Return the (X, Y) coordinate for the center point of the cell that contains the specified text.  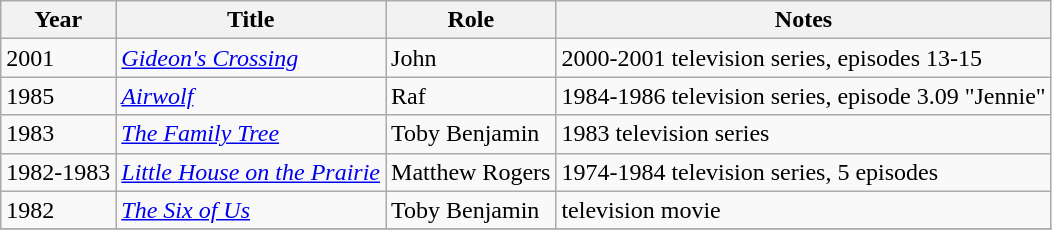
1982-1983 (58, 172)
Role (471, 20)
Little House on the Prairie (251, 172)
The Family Tree (251, 134)
John (471, 58)
Notes (804, 20)
2001 (58, 58)
1983 television series (804, 134)
1985 (58, 96)
Matthew Rogers (471, 172)
Gideon's Crossing (251, 58)
1984-1986 television series, episode 3.09 "Jennie" (804, 96)
1982 (58, 210)
1974-1984 television series, 5 episodes (804, 172)
Year (58, 20)
Raf (471, 96)
Title (251, 20)
The Six of Us (251, 210)
television movie (804, 210)
1983 (58, 134)
2000-2001 television series, episodes 13-15 (804, 58)
Airwolf (251, 96)
